Extract the [x, y] coordinate from the center of the cell holding the provided text.  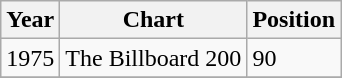
The Billboard 200 [154, 58]
Chart [154, 20]
90 [294, 58]
Position [294, 20]
Year [30, 20]
1975 [30, 58]
